Extract the (X, Y) coordinate from the center of the cell holding the provided text.  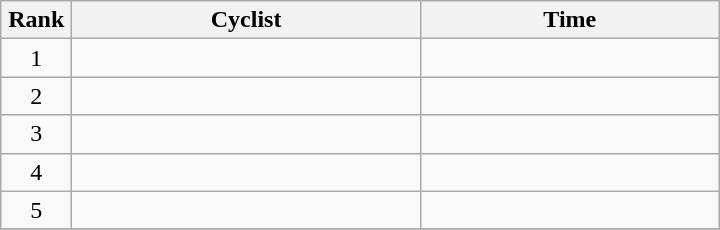
Time (570, 20)
1 (36, 58)
Rank (36, 20)
3 (36, 134)
5 (36, 210)
Cyclist (246, 20)
4 (36, 172)
2 (36, 96)
